Return the (x, y) coordinate for the center point of the cell that contains the specified text.  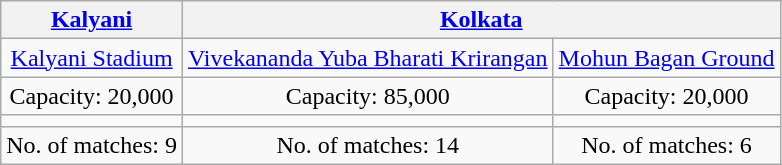
Vivekananda Yuba Bharati Krirangan (368, 58)
Kalyani (92, 20)
Kolkata (481, 20)
Kalyani Stadium (92, 58)
No. of matches: 14 (368, 145)
Capacity: 85,000 (368, 96)
No. of matches: 6 (666, 145)
No. of matches: 9 (92, 145)
Mohun Bagan Ground (666, 58)
